Return the (X, Y) coordinate for the center point of the cell that contains the specified text.  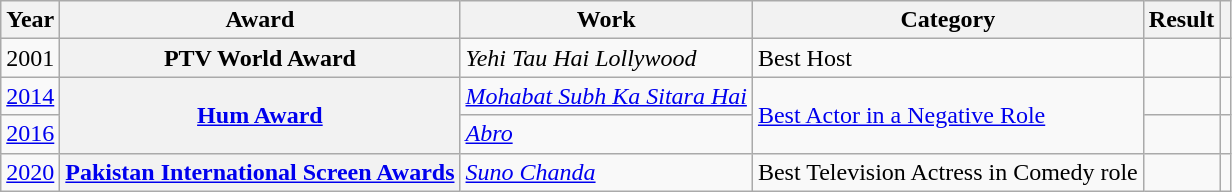
Best Host (948, 58)
Award (260, 20)
Abro (606, 134)
2014 (30, 96)
Pakistan International Screen Awards (260, 172)
Work (606, 20)
2016 (30, 134)
2001 (30, 58)
Year (30, 20)
Suno Chanda (606, 172)
Result (1181, 20)
2020 (30, 172)
PTV World Award (260, 58)
Best Actor in a Negative Role (948, 115)
Yehi Tau Hai Lollywood (606, 58)
Best Television Actress in Comedy role (948, 172)
Category (948, 20)
Mohabat Subh Ka Sitara Hai (606, 96)
Hum Award (260, 115)
